Pinpoint the cell where the given text exists, returning its (x, y) midpoint coordinate. 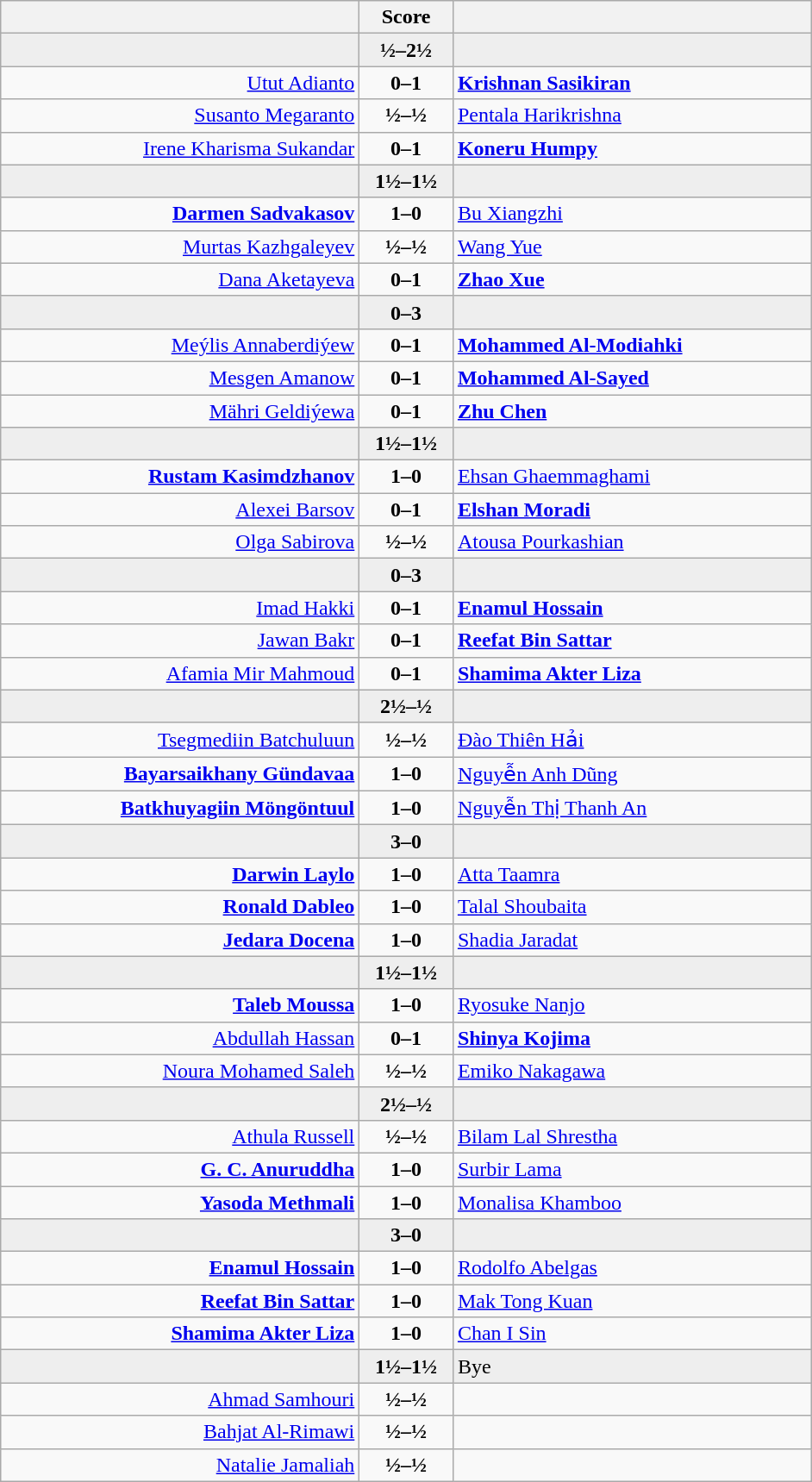
Jawan Bakr (180, 641)
Murtas Kazhgaleyev (180, 247)
½–2½ (407, 50)
Shadia Jaradat (632, 940)
Abdullah Hassan (180, 1038)
Wang Yue (632, 247)
Bu Xiangzhi (632, 214)
Utut Adianto (180, 83)
G. C. Anuruddha (180, 1169)
Meýlis Annaberdiýew (180, 345)
Đào Thiên Hải (632, 740)
Atta Taamra (632, 874)
Emiko Nakagawa (632, 1071)
Zhu Chen (632, 411)
Susanto Megaranto (180, 116)
Mohammed Al-Sayed (632, 378)
Tsegmediin Batchuluun (180, 740)
Mak Tong Kuan (632, 1301)
Imad Hakki (180, 608)
Shinya Kojima (632, 1038)
Ehsan Ghaemmaghami (632, 477)
Monalisa Khamboo (632, 1203)
Score (407, 17)
Yasoda Methmali (180, 1203)
Noura Mohamed Saleh (180, 1071)
Olga Sabirova (180, 542)
Talal Shoubaita (632, 907)
Bilam Lal Shrestha (632, 1136)
Ryosuke Nanjo (632, 1005)
Natalie Jamaliah (180, 1465)
Bayarsaikhany Gündavaa (180, 774)
Afamia Mir Mahmoud (180, 673)
Ahmad Samhouri (180, 1399)
Taleb Moussa (180, 1005)
Jedara Docena (180, 940)
Bye (632, 1366)
Rodolfo Abelgas (632, 1268)
Darmen Sadvakasov (180, 214)
Nguyễn Anh Dũng (632, 774)
Pentala Harikrishna (632, 116)
Atousa Pourkashian (632, 542)
Dana Aketayeva (180, 279)
Athula Russell (180, 1136)
Zhao Xue (632, 279)
Darwin Laylo (180, 874)
Batkhuyagiin Möngöntuul (180, 808)
Mohammed Al-Modiahki (632, 345)
Chan I Sin (632, 1334)
Bahjat Al-Rimawi (180, 1432)
Irene Kharisma Sukandar (180, 148)
Rustam Kasimdzhanov (180, 477)
Surbir Lama (632, 1169)
Elshan Moradi (632, 510)
Krishnan Sasikiran (632, 83)
Mähri Geldiýewa (180, 411)
Alexei Barsov (180, 510)
Mesgen Amanow (180, 378)
Koneru Humpy (632, 148)
Ronald Dableo (180, 907)
Nguyễn Thị Thanh An (632, 808)
